Find where the given text appears and provide that cell's center as [x, y] coordinate. 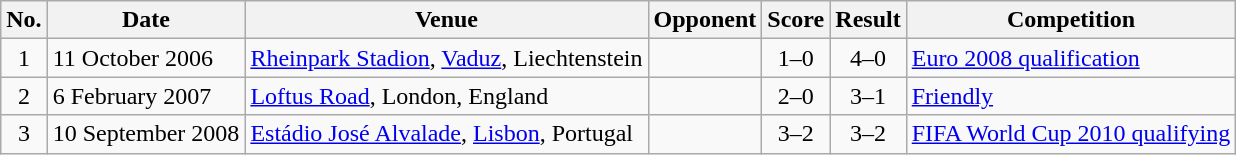
Estádio José Alvalade, Lisbon, Portugal [446, 134]
Euro 2008 qualification [1071, 58]
11 October 2006 [146, 58]
Result [868, 20]
3–1 [868, 96]
Loftus Road, London, England [446, 96]
4–0 [868, 58]
2–0 [796, 96]
2 [24, 96]
3 [24, 134]
Venue [446, 20]
FIFA World Cup 2010 qualifying [1071, 134]
Date [146, 20]
Friendly [1071, 96]
Opponent [705, 20]
No. [24, 20]
10 September 2008 [146, 134]
1–0 [796, 58]
1 [24, 58]
Competition [1071, 20]
Score [796, 20]
Rheinpark Stadion, Vaduz, Liechtenstein [446, 58]
6 February 2007 [146, 96]
